Output the [X, Y] coordinate of the center of the cell containing the given text.  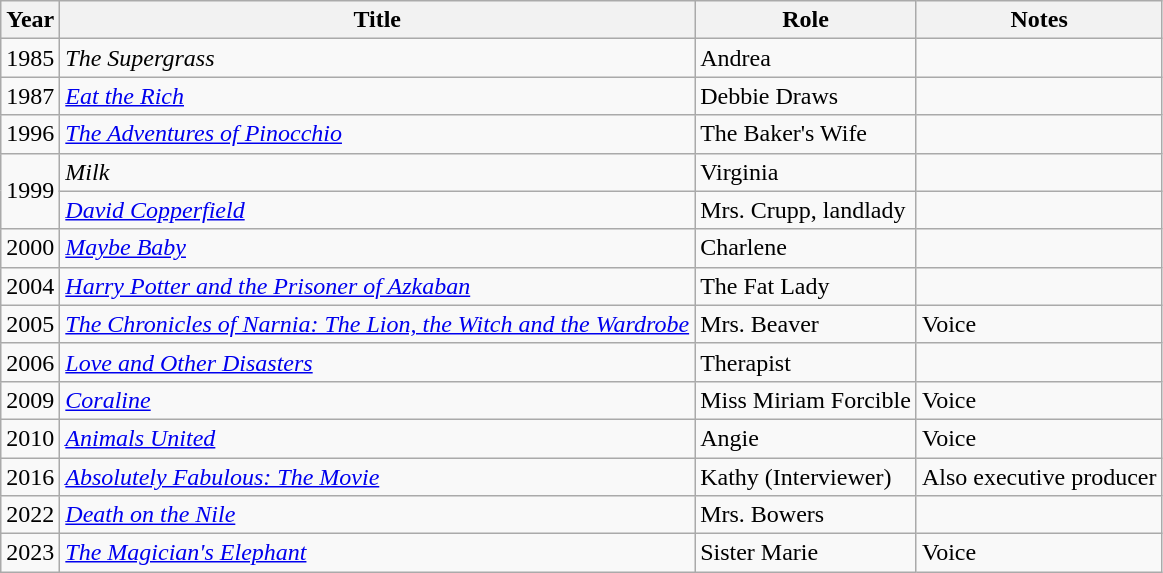
1999 [30, 191]
Harry Potter and the Prisoner of Azkaban [378, 286]
Eat the Rich [378, 96]
Absolutely Fabulous: The Movie [378, 477]
Kathy (Interviewer) [806, 477]
The Magician's Elephant [378, 553]
2010 [30, 438]
2022 [30, 515]
1985 [30, 58]
2005 [30, 324]
Animals United [378, 438]
Sister Marie [806, 553]
Title [378, 20]
Miss Miriam Forcible [806, 400]
Virginia [806, 172]
2016 [30, 477]
1987 [30, 96]
Death on the Nile [378, 515]
Notes [1039, 20]
Charlene [806, 248]
Coraline [378, 400]
David Copperfield [378, 210]
Year [30, 20]
Andrea [806, 58]
Angie [806, 438]
The Fat Lady [806, 286]
2023 [30, 553]
The Adventures of Pinocchio [378, 134]
Maybe Baby [378, 248]
Therapist [806, 362]
Love and Other Disasters [378, 362]
2006 [30, 362]
1996 [30, 134]
Mrs. Beaver [806, 324]
The Chronicles of Narnia: The Lion, the Witch and the Wardrobe [378, 324]
The Baker's Wife [806, 134]
Mrs. Bowers [806, 515]
2009 [30, 400]
Mrs. Crupp, landlady [806, 210]
Milk [378, 172]
Debbie Draws [806, 96]
2000 [30, 248]
Also executive producer [1039, 477]
Role [806, 20]
The Supergrass [378, 58]
2004 [30, 286]
